Extract the (X, Y) coordinate from the center of the cell holding the provided text.  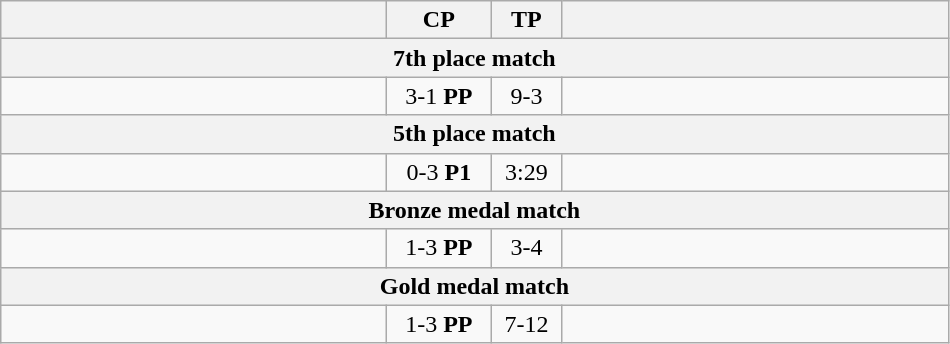
0-3 P1 (439, 172)
9-3 (526, 96)
7th place match (474, 58)
Bronze medal match (474, 210)
7-12 (526, 324)
TP (526, 20)
3-1 PP (439, 96)
5th place match (474, 134)
CP (439, 20)
3-4 (526, 248)
3:29 (526, 172)
Gold medal match (474, 286)
